Return (x, y) of the center of cell containing provided text 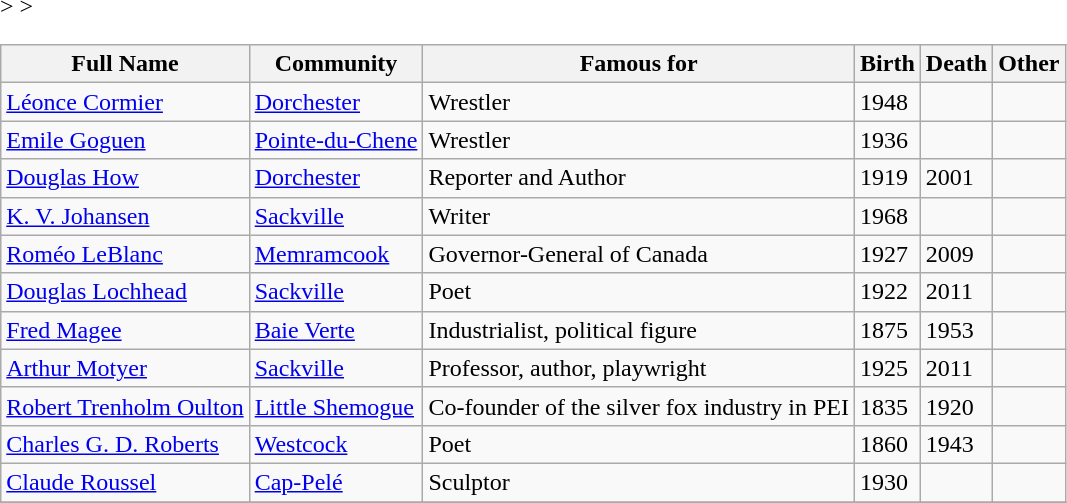
Reporter and Author (639, 178)
Death (956, 64)
Memramcook (336, 254)
Sculptor (639, 482)
1919 (888, 178)
Westcock (336, 444)
Claude Roussel (125, 482)
2001 (956, 178)
1930 (888, 482)
1922 (888, 292)
1875 (888, 330)
Community (336, 64)
Industrialist, political figure (639, 330)
2009 (956, 254)
Pointe-du-Chene (336, 140)
Full Name (125, 64)
Robert Trenholm Oulton (125, 406)
Famous for (639, 64)
Emile Goguen (125, 140)
Léonce Cormier (125, 102)
Charles G. D. Roberts (125, 444)
1948 (888, 102)
1925 (888, 368)
1860 (888, 444)
1835 (888, 406)
1968 (888, 216)
Douglas How (125, 178)
Douglas Lochhead (125, 292)
1927 (888, 254)
Birth (888, 64)
Other (1029, 64)
Professor, author, playwright (639, 368)
1953 (956, 330)
Baie Verte (336, 330)
Little Shemogue (336, 406)
Fred Magee (125, 330)
Governor-General of Canada (639, 254)
Co-founder of the silver fox industry in PEI (639, 406)
Writer (639, 216)
1936 (888, 140)
K. V. Johansen (125, 216)
1943 (956, 444)
Roméo LeBlanc (125, 254)
Cap-Pelé (336, 482)
Arthur Motyer (125, 368)
1920 (956, 406)
